Return the [x, y] coordinate for the center point of the cell that contains the specified text.  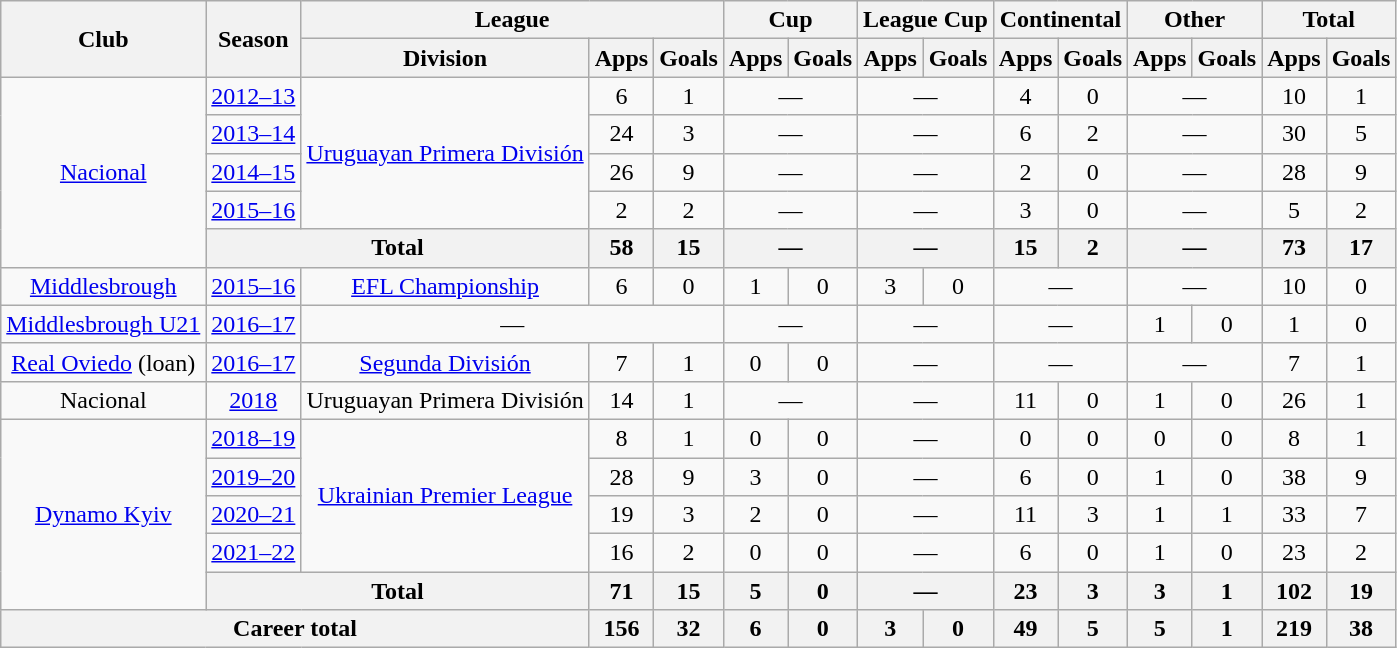
Segunda División [445, 362]
Continental [1060, 20]
32 [689, 629]
24 [621, 134]
Club [104, 39]
16 [621, 553]
2019–20 [254, 477]
73 [1294, 248]
Division [445, 58]
49 [1025, 629]
Middlesbrough U21 [104, 324]
League [512, 20]
2013–14 [254, 134]
Season [254, 39]
EFL Championship [445, 286]
Dynamo Kyiv [104, 514]
Career total [295, 629]
156 [621, 629]
2012–13 [254, 96]
4 [1025, 96]
2014–15 [254, 172]
71 [621, 591]
Other [1195, 20]
2020–21 [254, 515]
Cup [790, 20]
League Cup [926, 20]
2018 [254, 400]
58 [621, 248]
Real Oviedo (loan) [104, 362]
2021–22 [254, 553]
2018–19 [254, 438]
33 [1294, 515]
Ukrainian Premier League [445, 495]
30 [1294, 134]
102 [1294, 591]
Middlesbrough [104, 286]
14 [621, 400]
219 [1294, 629]
17 [1361, 248]
